For the text-containing cell, return its midpoint in (x, y) coordinate format. 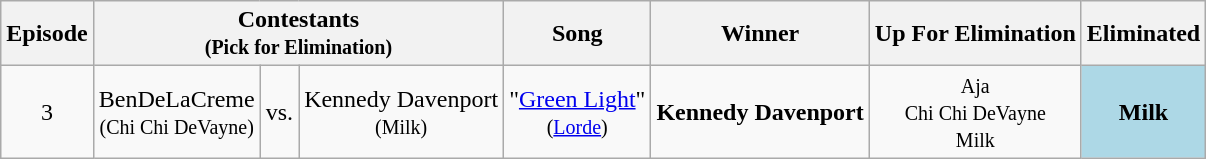
Song (578, 34)
AjaChi Chi DeVayneMilk (975, 112)
vs. (279, 112)
Kennedy Davenport(Milk) (402, 112)
Contestants(Pick for Elimination) (298, 34)
Milk (1143, 112)
BenDeLaCreme(Chi Chi DeVayne) (176, 112)
3 (47, 112)
Winner (760, 34)
Up For Elimination (975, 34)
Kennedy Davenport (760, 112)
Eliminated (1143, 34)
Episode (47, 34)
"Green Light"(Lorde) (578, 112)
